Identify which cell holds the provided text, then report its (x, y) central coordinate. 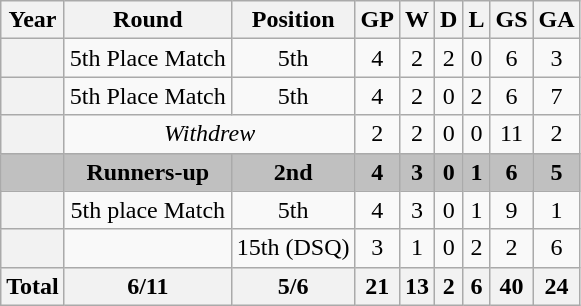
D (448, 20)
L (476, 20)
21 (377, 286)
6/11 (148, 286)
5 (556, 172)
2nd (293, 172)
24 (556, 286)
GA (556, 20)
13 (416, 286)
Withdrew (210, 134)
15th (DSQ) (293, 248)
7 (556, 96)
GP (377, 20)
Round (148, 20)
W (416, 20)
11 (512, 134)
Total (33, 286)
GS (512, 20)
Position (293, 20)
Runners-up (148, 172)
9 (512, 210)
5th place Match (148, 210)
5/6 (293, 286)
Year (33, 20)
40 (512, 286)
